Detect which cell encompasses the target text, then output its [X, Y] center coordinate. 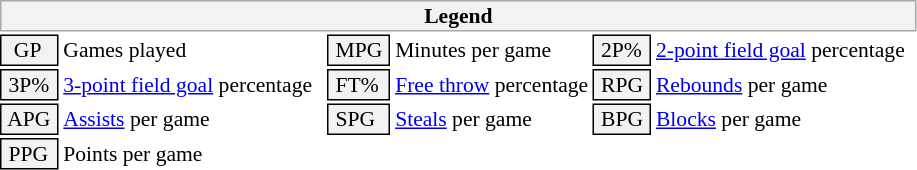
Steals per game [492, 120]
GP [30, 50]
Rebounds per game [785, 85]
2-point field goal percentage [785, 50]
Legend [458, 16]
FT% [359, 85]
BPG [622, 120]
Blocks per game [785, 120]
3P% [30, 85]
2P% [622, 50]
RPG [622, 85]
APG [30, 120]
Free throw percentage [492, 85]
Games played [193, 50]
SPG [359, 120]
PPG [30, 154]
MPG [359, 50]
Assists per game [193, 120]
Minutes per game [492, 50]
Points per game [193, 154]
3-point field goal percentage [193, 85]
